Provide the [x, y] coordinate of the cell's center where the given text is located.  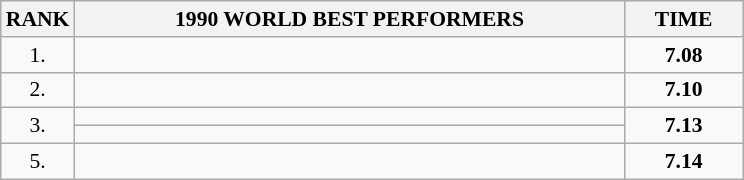
2. [38, 90]
1990 WORLD BEST PERFORMERS [349, 19]
7.10 [684, 90]
TIME [684, 19]
7.13 [684, 126]
3. [38, 126]
7.08 [684, 55]
7.14 [684, 162]
5. [38, 162]
1. [38, 55]
RANK [38, 19]
